Return the (X, Y) coordinate for the center point of the cell that contains the specified text.  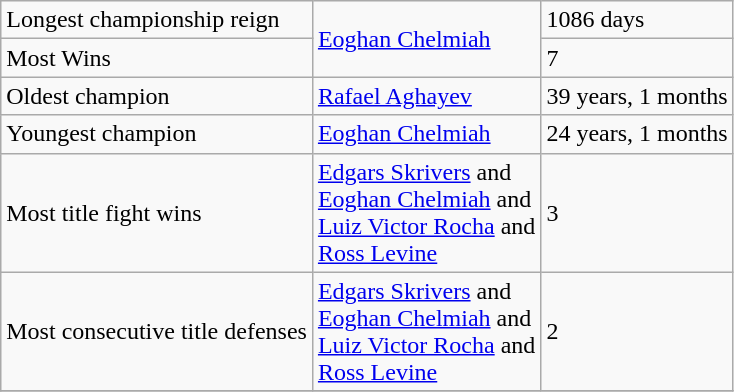
Most title fight wins (157, 212)
3 (637, 212)
7 (637, 58)
39 years, 1 months (637, 96)
Longest championship reign (157, 20)
Youngest champion (157, 134)
Rafael Aghayev (426, 96)
Most Wins (157, 58)
24 years, 1 months (637, 134)
1086 days (637, 20)
2 (637, 332)
Most consecutive title defenses (157, 332)
Oldest champion (157, 96)
